Extract the (x, y) coordinate from the center of the cell holding the provided text.  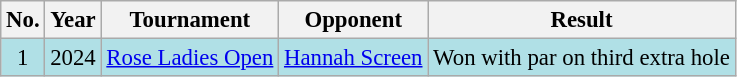
Tournament (190, 20)
No. (23, 20)
1 (23, 58)
Hannah Screen (354, 58)
Rose Ladies Open (190, 58)
Opponent (354, 20)
Won with par on third extra hole (582, 58)
Result (582, 20)
2024 (73, 58)
Year (73, 20)
